Pinpoint the cell where the given text exists, returning its (X, Y) midpoint coordinate. 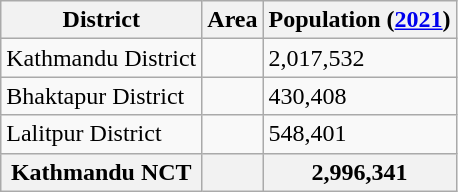
2,996,341 (360, 172)
Lalitpur District (102, 134)
2,017,532 (360, 58)
548,401 (360, 134)
Kathmandu District (102, 58)
Area (232, 20)
Kathmandu NCT (102, 172)
District (102, 20)
Bhaktapur District (102, 96)
Population (2021) (360, 20)
430,408 (360, 96)
